For the text-containing cell, return its midpoint in [X, Y] coordinate format. 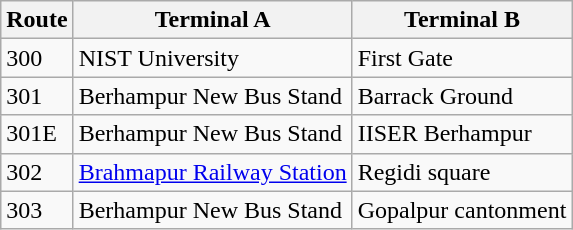
Terminal A [212, 20]
301 [37, 96]
Route [37, 20]
Brahmapur Railway Station [212, 172]
Barrack Ground [462, 96]
Gopalpur cantonment [462, 210]
NIST University [212, 58]
Terminal B [462, 20]
First Gate [462, 58]
Regidi square [462, 172]
302 [37, 172]
IISER Berhampur [462, 134]
301E [37, 134]
300 [37, 58]
303 [37, 210]
